Output the (X, Y) coordinate of the center of the cell containing the given text.  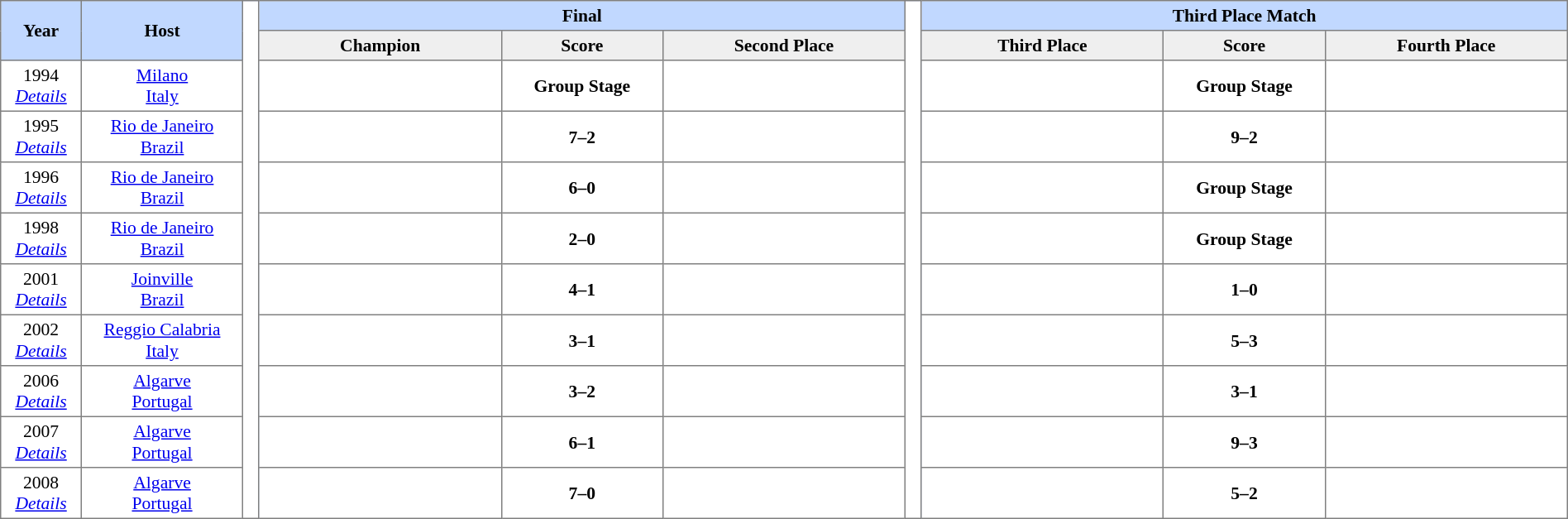
7–2 (582, 137)
6–0 (582, 188)
2008Details (41, 493)
9–3 (1244, 442)
2001Details (41, 290)
MilanoItaly (162, 86)
9–2 (1244, 137)
Reggio CalabriaItaly (162, 340)
Host (162, 31)
1995Details (41, 137)
4–1 (582, 290)
JoinvilleBrazil (162, 290)
Third Place Match (1244, 16)
Fourth Place (1446, 46)
2006Details (41, 392)
5–2 (1244, 493)
1996Details (41, 188)
3–2 (582, 392)
5–3 (1244, 340)
1998Details (41, 238)
7–0 (582, 493)
Final (582, 16)
2007Details (41, 442)
Champion (380, 46)
1994Details (41, 86)
6–1 (582, 442)
Third Place (1042, 46)
1–0 (1244, 290)
Year (41, 31)
2–0 (582, 238)
Second Place (784, 46)
2002Details (41, 340)
